Return the [X, Y] coordinate for the center point of the cell that contains the specified text.  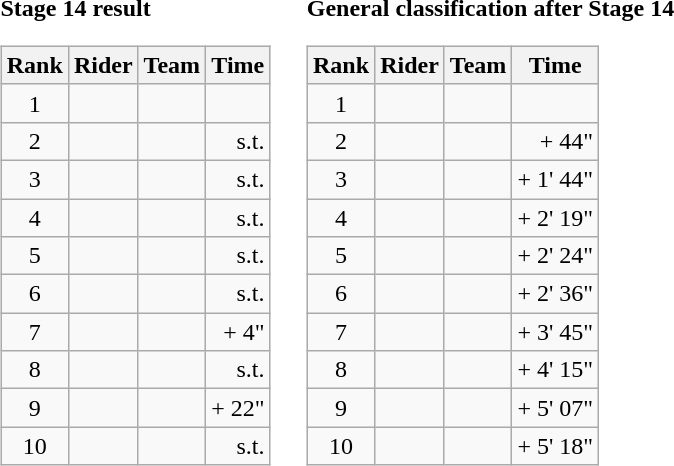
+ 2' 36" [556, 294]
+ 1' 44" [556, 179]
+ 4' 15" [556, 370]
+ 2' 24" [556, 256]
+ 22" [238, 408]
+ 44" [556, 141]
+ 5' 07" [556, 408]
+ 3' 45" [556, 332]
+ 5' 18" [556, 446]
+ 4" [238, 332]
+ 2' 19" [556, 217]
